Detect which cell encompasses the target text, then output its (X, Y) center coordinate. 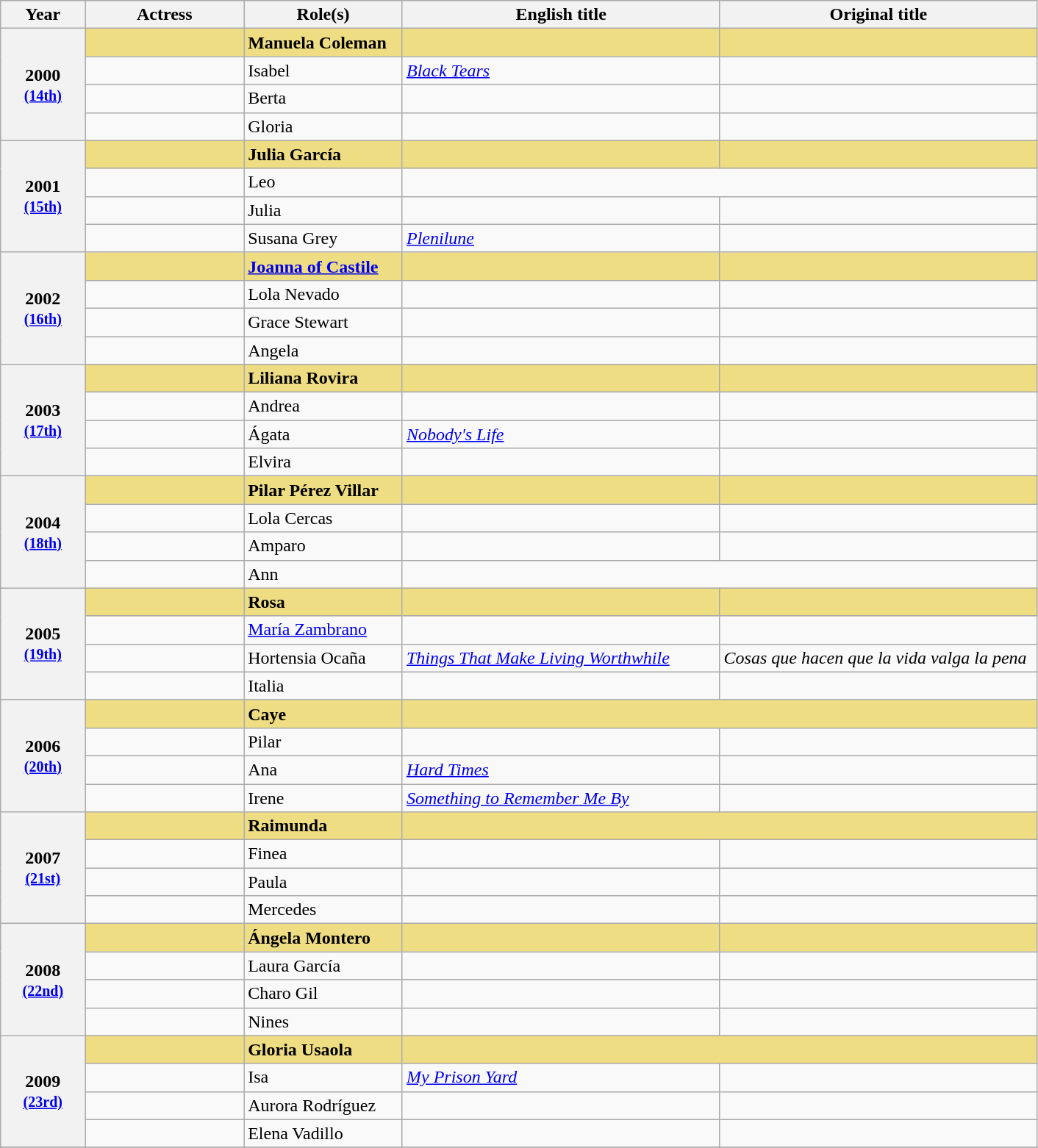
Nobody's Life (561, 434)
Julia García (323, 154)
2008(22nd) (43, 980)
Susana Grey (323, 238)
Isa (323, 1077)
Raimunda (323, 826)
Italia (323, 686)
Ann (323, 574)
My Prison Yard (561, 1077)
2002(16th) (43, 308)
Year (43, 15)
Andrea (323, 406)
Lola Nevado (323, 294)
Role(s) (323, 15)
Joanna of Castile (323, 266)
Aurora Rodríguez (323, 1105)
Liliana Rovira (323, 379)
English title (561, 15)
Cosas que hacen que la vida valga la pena (878, 658)
Berta (323, 98)
Elena Vadillo (323, 1133)
Plenilune (561, 238)
2001(15th) (43, 196)
2005(19th) (43, 644)
Lola Cercas (323, 518)
Mercedes (323, 910)
Rosa (323, 602)
María Zambrano (323, 630)
Isabel (323, 71)
Grace Stewart (323, 322)
2007(21st) (43, 868)
Paula (323, 882)
Manuela Coleman (323, 43)
Amparo (323, 546)
2004(18th) (43, 532)
Ángela Montero (323, 938)
Angela (323, 351)
Julia (323, 210)
Actress (165, 15)
2006(20th) (43, 756)
Finea (323, 854)
2003(17th) (43, 420)
Ágata (323, 434)
Something to Remember Me By (561, 797)
Leo (323, 182)
Gloria Usaola (323, 1050)
Ana (323, 769)
2000(14th) (43, 85)
Things That Make Living Worthwhile (561, 658)
2009(23rd) (43, 1091)
Hard Times (561, 769)
Pilar Pérez Villar (323, 490)
Pilar (323, 742)
Hortensia Ocaña (323, 658)
Laura García (323, 966)
Caye (323, 714)
Original title (878, 15)
Nines (323, 1022)
Elvira (323, 462)
Gloria (323, 126)
Charo Gil (323, 994)
Black Tears (561, 71)
Irene (323, 797)
